Extract the [X, Y] coordinate from the center of the cell holding the provided text.  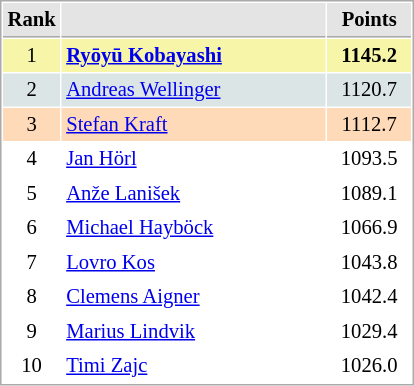
9 [32, 332]
Ryōyū Kobayashi [194, 56]
Points [369, 20]
7 [32, 262]
5 [32, 194]
2 [32, 90]
10 [32, 366]
Marius Lindvik [194, 332]
Anže Lanišek [194, 194]
Michael Hayböck [194, 228]
1042.4 [369, 296]
1120.7 [369, 90]
Stefan Kraft [194, 124]
Andreas Wellinger [194, 90]
6 [32, 228]
1029.4 [369, 332]
Jan Hörl [194, 158]
8 [32, 296]
1 [32, 56]
1026.0 [369, 366]
Rank [32, 20]
Timi Zajc [194, 366]
1145.2 [369, 56]
3 [32, 124]
1093.5 [369, 158]
1066.9 [369, 228]
1043.8 [369, 262]
4 [32, 158]
1089.1 [369, 194]
Clemens Aigner [194, 296]
Lovro Kos [194, 262]
1112.7 [369, 124]
